Determine the (x, y) coordinate at the center of the cell enclosing the given text.  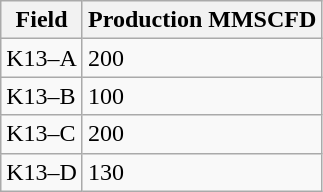
130 (202, 172)
K13–A (42, 58)
100 (202, 96)
Field (42, 20)
Production MMSCFD (202, 20)
K13–D (42, 172)
K13–C (42, 134)
K13–B (42, 96)
